Capture the cell that displays the provided text and extract its [x, y] central coordinate. 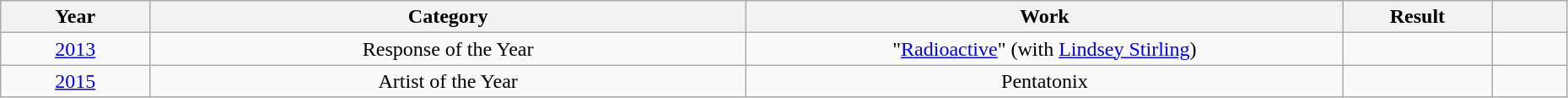
"Radioactive" (with Lindsey Stirling) [1044, 49]
Response of the Year [449, 49]
Year [76, 17]
Category [449, 17]
2015 [76, 81]
Pentatonix [1044, 81]
2013 [76, 49]
Work [1044, 17]
Result [1417, 17]
Artist of the Year [449, 81]
